Provide the [X, Y] coordinate of the cell's center where the given text is located.  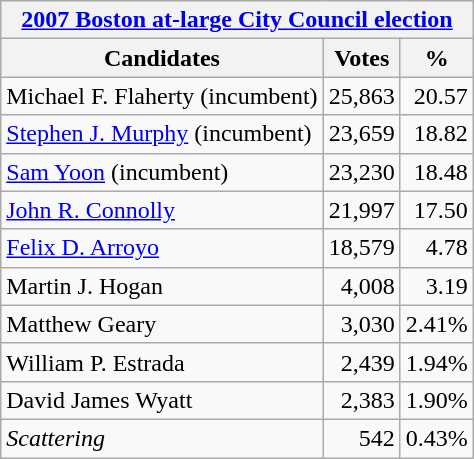
% [436, 58]
1.90% [436, 400]
Sam Yoon (incumbent) [162, 172]
Scattering [162, 438]
542 [362, 438]
Stephen J. Murphy (incumbent) [162, 134]
Martin J. Hogan [162, 286]
21,997 [362, 210]
23,659 [362, 134]
0.43% [436, 438]
3.19 [436, 286]
4.78 [436, 248]
18.48 [436, 172]
Matthew Geary [162, 324]
Candidates [162, 58]
Michael F. Flaherty (incumbent) [162, 96]
18.82 [436, 134]
25,863 [362, 96]
Votes [362, 58]
1.94% [436, 362]
4,008 [362, 286]
20.57 [436, 96]
2,439 [362, 362]
17.50 [436, 210]
Felix D. Arroyo [162, 248]
John R. Connolly [162, 210]
2.41% [436, 324]
2,383 [362, 400]
23,230 [362, 172]
William P. Estrada [162, 362]
3,030 [362, 324]
David James Wyatt [162, 400]
18,579 [362, 248]
2007 Boston at-large City Council election [238, 20]
